Search for the cell housing the specified text and yield its (X, Y) center coordinate. 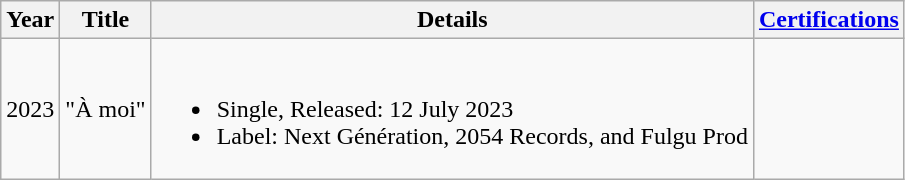
Year (30, 20)
Details (452, 20)
Certifications (828, 20)
2023 (30, 109)
Title (106, 20)
Single, Released: 12 July 2023Label: Next Génération, 2054 Records, and Fulgu Prod (452, 109)
"À moi" (106, 109)
